Provide the [x, y] coordinate of the cell's center where the given text is located.  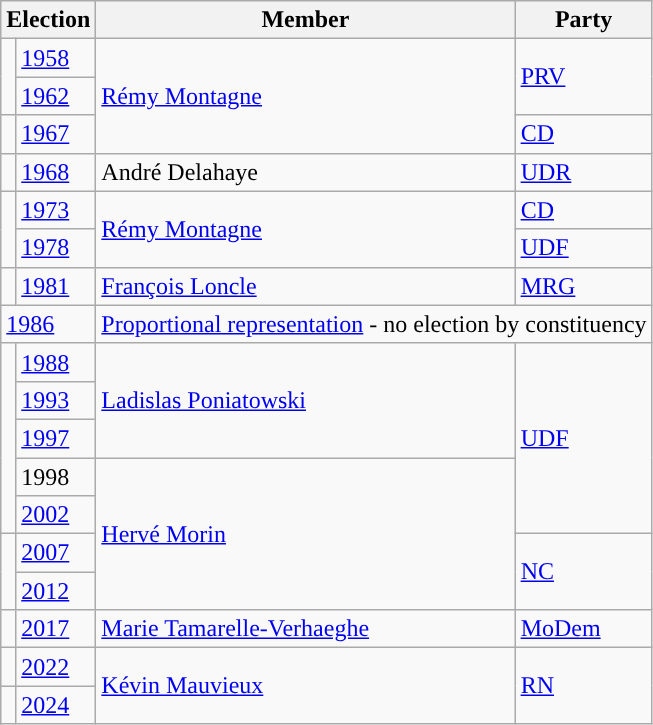
NC [584, 572]
1973 [56, 210]
1988 [56, 362]
André Delahaye [306, 172]
1978 [56, 248]
1998 [56, 477]
MoDem [584, 629]
Member [306, 20]
1986 [48, 324]
UDR [584, 172]
PRV [584, 77]
Election [48, 20]
2022 [56, 667]
RN [584, 686]
1981 [56, 286]
1962 [56, 96]
1968 [56, 172]
Marie Tamarelle-Verhaeghe [306, 629]
1958 [56, 58]
2017 [56, 629]
Hervé Morin [306, 534]
2024 [56, 705]
Kévin Mauvieux [306, 686]
Party [584, 20]
1997 [56, 438]
François Loncle [306, 286]
MRG [584, 286]
1993 [56, 400]
2012 [56, 591]
Proportional representation - no election by constituency [374, 324]
2007 [56, 553]
Ladislas Poniatowski [306, 400]
2002 [56, 515]
1967 [56, 134]
